Detect which cell encompasses the target text, then output its (X, Y) center coordinate. 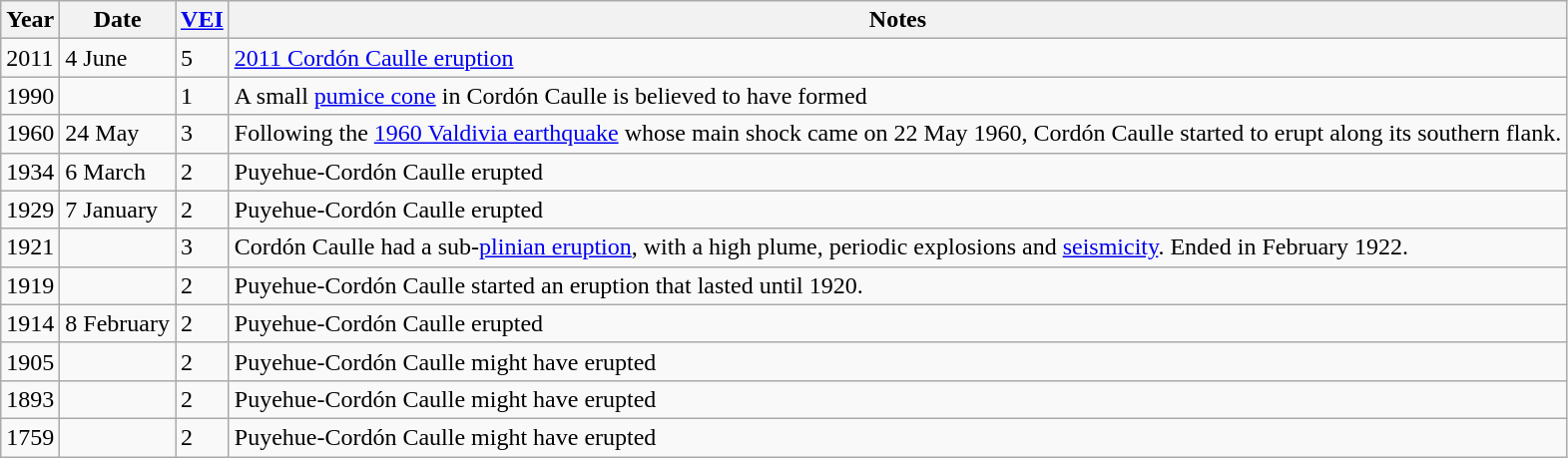
Following the 1960 Valdivia earthquake whose main shock came on 22 May 1960, Cordón Caulle started to erupt along its southern flank. (897, 134)
2011 (30, 58)
5 (203, 58)
1929 (30, 210)
A small pumice cone in Cordón Caulle is believed to have formed (897, 96)
7 January (118, 210)
Date (118, 20)
8 February (118, 323)
4 June (118, 58)
Year (30, 20)
1921 (30, 247)
6 March (118, 172)
1 (203, 96)
1914 (30, 323)
VEI (203, 20)
Notes (897, 20)
1893 (30, 399)
1990 (30, 96)
2011 Cordón Caulle eruption (897, 58)
24 May (118, 134)
Puyehue-Cordón Caulle started an eruption that lasted until 1920. (897, 285)
1919 (30, 285)
1934 (30, 172)
Cordón Caulle had a sub-plinian eruption, with a high plume, periodic explosions and seismicity. Ended in February 1922. (897, 247)
1759 (30, 437)
1905 (30, 361)
1960 (30, 134)
